Determine the (X, Y) coordinate at the center of the cell enclosing the given text.  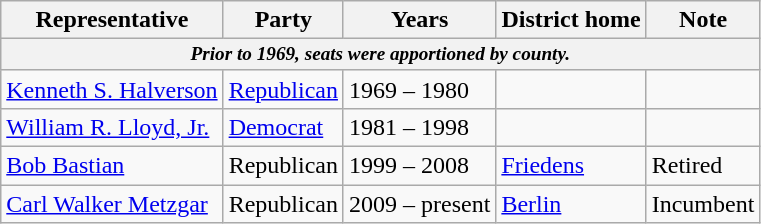
Kenneth S. Halverson (112, 89)
District home (571, 20)
William R. Lloyd, Jr. (112, 128)
Note (703, 20)
Prior to 1969, seats were apportioned by county. (380, 55)
1969 – 1980 (419, 89)
Party (283, 20)
Retired (703, 166)
1981 – 1998 (419, 128)
Incumbent (703, 204)
1999 – 2008 (419, 166)
Friedens (571, 166)
Berlin (571, 204)
Carl Walker Metzgar (112, 204)
2009 – present (419, 204)
Democrat (283, 128)
Bob Bastian (112, 166)
Years (419, 20)
Representative (112, 20)
